Provide the (x, y) coordinate of the cell's center where the given text is located.  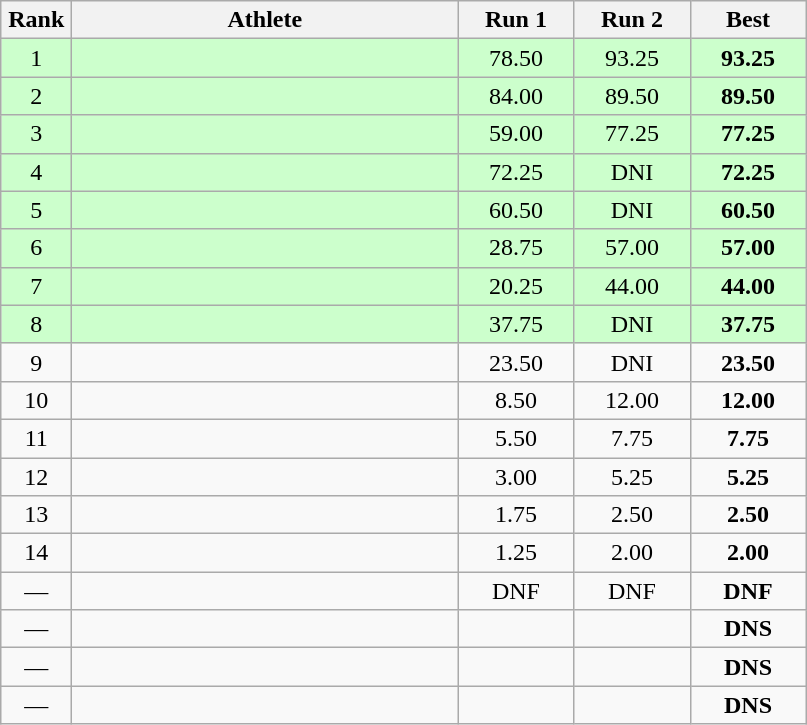
9 (36, 362)
8.50 (516, 400)
7 (36, 286)
78.50 (516, 58)
1 (36, 58)
1.25 (516, 553)
6 (36, 248)
3 (36, 134)
Athlete (265, 20)
59.00 (516, 134)
5 (36, 210)
1.75 (516, 515)
Run 1 (516, 20)
3.00 (516, 477)
28.75 (516, 248)
Rank (36, 20)
20.25 (516, 286)
Best (748, 20)
14 (36, 553)
5.50 (516, 438)
Run 2 (632, 20)
13 (36, 515)
8 (36, 324)
2 (36, 96)
12 (36, 477)
11 (36, 438)
4 (36, 172)
10 (36, 400)
84.00 (516, 96)
